Determine the [X, Y] coordinate at the center of the cell enclosing the given text.  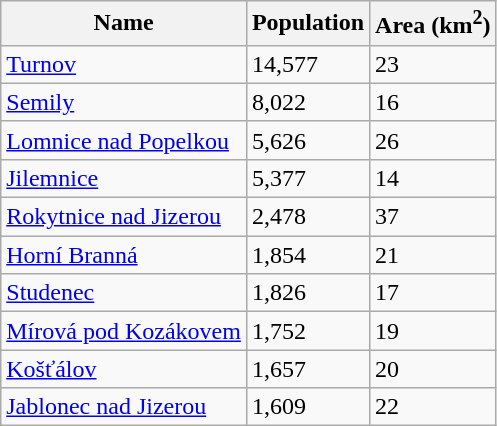
Name [124, 24]
1,826 [308, 293]
19 [434, 331]
26 [434, 140]
1,854 [308, 255]
23 [434, 64]
Košťálov [124, 369]
21 [434, 255]
20 [434, 369]
Population [308, 24]
8,022 [308, 102]
5,626 [308, 140]
5,377 [308, 178]
Semily [124, 102]
16 [434, 102]
1,609 [308, 407]
14,577 [308, 64]
1,657 [308, 369]
17 [434, 293]
37 [434, 217]
1,752 [308, 331]
Horní Branná [124, 255]
Area (km2) [434, 24]
Studenec [124, 293]
2,478 [308, 217]
Mírová pod Kozákovem [124, 331]
Rokytnice nad Jizerou [124, 217]
Lomnice nad Popelkou [124, 140]
Jilemnice [124, 178]
Jablonec nad Jizerou [124, 407]
22 [434, 407]
14 [434, 178]
Turnov [124, 64]
